Scan for the cell matching the given text and deliver its (X, Y) coordinate at center. 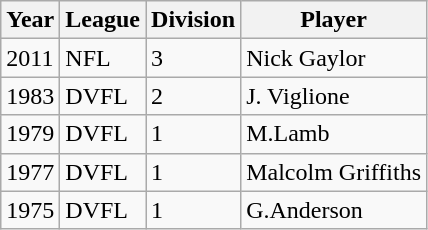
J. Viglione (334, 96)
G.Anderson (334, 210)
M.Lamb (334, 134)
League (103, 20)
1977 (30, 172)
3 (194, 58)
Nick Gaylor (334, 58)
Division (194, 20)
Year (30, 20)
2011 (30, 58)
1983 (30, 96)
Player (334, 20)
2 (194, 96)
1979 (30, 134)
Malcolm Griffiths (334, 172)
1975 (30, 210)
NFL (103, 58)
